Determine the [X, Y] coordinate at the center of the cell enclosing the given text.  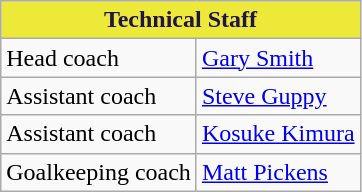
Matt Pickens [278, 172]
Technical Staff [180, 20]
Steve Guppy [278, 96]
Kosuke Kimura [278, 134]
Head coach [99, 58]
Gary Smith [278, 58]
Goalkeeping coach [99, 172]
